Determine the (X, Y) coordinate at the center of the cell enclosing the given text.  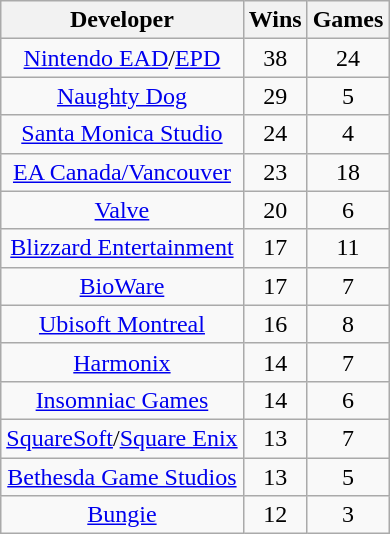
16 (275, 324)
Santa Monica Studio (122, 134)
29 (275, 96)
Developer (122, 20)
4 (348, 134)
Bethesda Game Studios (122, 477)
Harmonix (122, 362)
23 (275, 172)
BioWare (122, 286)
8 (348, 324)
Valve (122, 210)
20 (275, 210)
Nintendo EAD/EPD (122, 58)
38 (275, 58)
SquareSoft/Square Enix (122, 438)
12 (275, 515)
Bungie (122, 515)
18 (348, 172)
Naughty Dog (122, 96)
Blizzard Entertainment (122, 248)
Ubisoft Montreal (122, 324)
3 (348, 515)
Wins (275, 20)
11 (348, 248)
EA Canada/Vancouver (122, 172)
Games (348, 20)
Insomniac Games (122, 400)
